Return (x, y) of the center of cell containing provided text 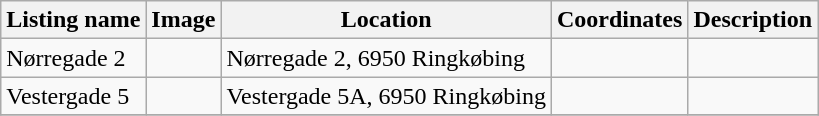
Coordinates (619, 20)
Image (184, 20)
Nørregade 2, 6950 Ringkøbing (386, 58)
Vestergade 5 (74, 96)
Listing name (74, 20)
Nørregade 2 (74, 58)
Vestergade 5A, 6950 Ringkøbing (386, 96)
Location (386, 20)
Description (753, 20)
